Scan for the cell matching the given text and deliver its [x, y] coordinate at center. 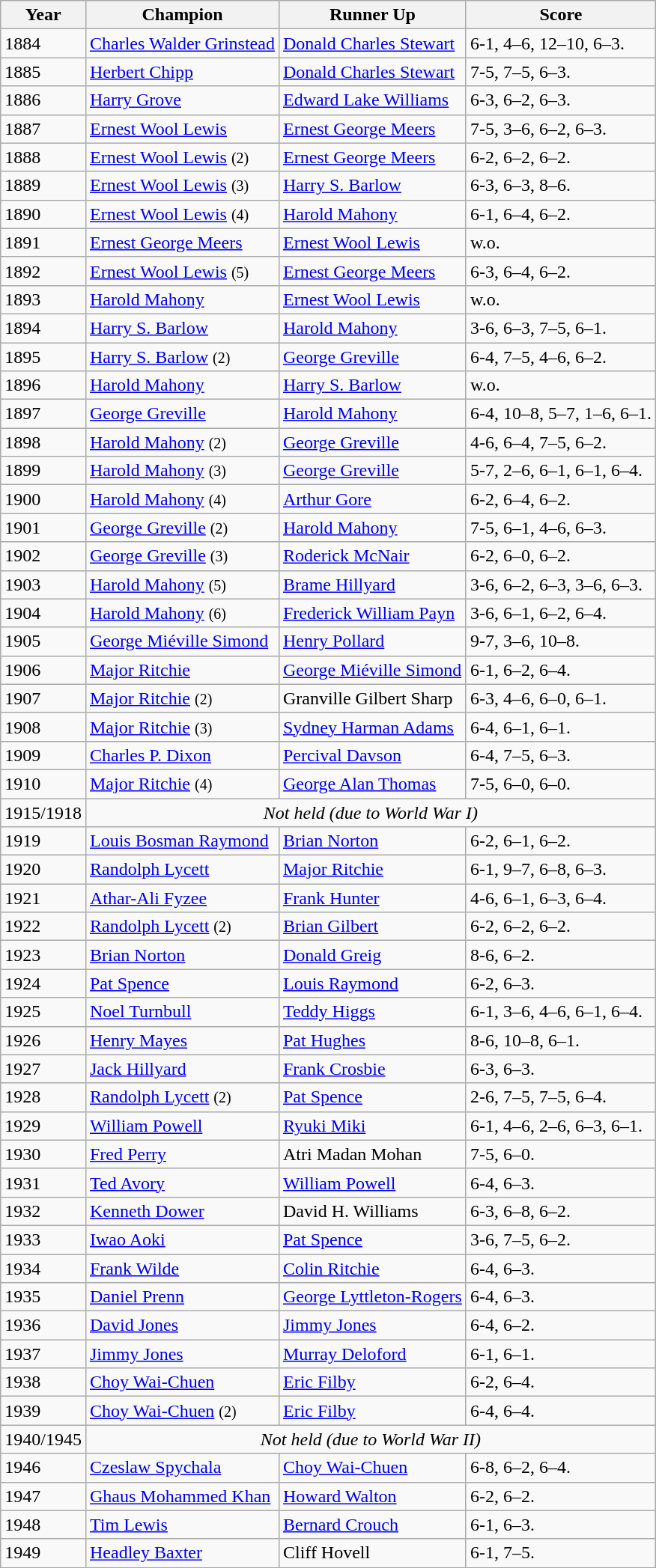
Louis Bosman Raymond [182, 841]
Pat Hughes [372, 1040]
George Lyttleton-Rogers [372, 1297]
Arthur Gore [372, 499]
Ghaus Mohammed Khan [182, 1496]
1887 [43, 129]
1909 [43, 755]
1928 [43, 1097]
1893 [43, 299]
6-3, 6–4, 6–2. [560, 271]
1896 [43, 385]
8-6, 10–8, 6–1. [560, 1040]
Noel Turnbull [182, 1012]
1904 [43, 613]
6-3, 6–3. [560, 1069]
1915/1918 [43, 812]
1907 [43, 698]
1922 [43, 927]
1936 [43, 1326]
Not held (due to World War I) [370, 812]
Howard Walton [372, 1496]
Cliff Hovell [372, 1553]
Ernest Wool Lewis (2) [182, 157]
Czeslaw Spychala [182, 1468]
1926 [43, 1040]
Kenneth Dower [182, 1211]
Runner Up [372, 15]
Edward Lake Williams [372, 100]
5-7, 2–6, 6–1, 6–1, 6–4. [560, 471]
1948 [43, 1525]
Teddy Higgs [372, 1012]
Herbert Chipp [182, 72]
6-4, 7–5, 6–3. [560, 755]
Granville Gilbert Sharp [372, 698]
1949 [43, 1553]
1923 [43, 955]
1895 [43, 357]
1938 [43, 1382]
6-4, 6–2. [560, 1326]
1946 [43, 1468]
1899 [43, 471]
Frank Crosbie [372, 1069]
Score [560, 15]
9-7, 3–6, 10–8. [560, 641]
Donald Greig [372, 955]
6-2, 6–4, 6–2. [560, 499]
1903 [43, 585]
6-4, 6–1, 6–1. [560, 727]
6-2, 6–3. [560, 983]
Champion [182, 15]
6-2, 6–4. [560, 1382]
6-1, 4–6, 2–6, 6–3, 6–1. [560, 1126]
Percival Davson [372, 755]
1931 [43, 1183]
Frederick William Payn [372, 613]
Harold Mahony (3) [182, 471]
3-6, 7–5, 6–2. [560, 1239]
1930 [43, 1154]
1933 [43, 1239]
1892 [43, 271]
1897 [43, 414]
Not held (due to World War II) [370, 1439]
Charles Walder Grinstead [182, 43]
1924 [43, 983]
6-2, 6–2. [560, 1496]
George Greville (2) [182, 528]
1921 [43, 898]
3-6, 6–1, 6–2, 6–4. [560, 613]
1947 [43, 1496]
1935 [43, 1297]
Harold Mahony (2) [182, 442]
6-1, 6–1. [560, 1354]
Henry Pollard [372, 641]
Harold Mahony (4) [182, 499]
Frank Wilde [182, 1269]
6-1, 6–3. [560, 1525]
1889 [43, 186]
8-6, 6–2. [560, 955]
Louis Raymond [372, 983]
Harold Mahony (5) [182, 585]
Iwao Aoki [182, 1239]
Randolph Lycett [182, 870]
Tim Lewis [182, 1525]
6-3, 6–2, 6–3. [560, 100]
Choy Wai-Chuen (2) [182, 1411]
3-6, 6–3, 7–5, 6–1. [560, 328]
6-2, 6–1, 6–2. [560, 841]
Year [43, 15]
1888 [43, 157]
7-5, 6–1, 4–6, 6–3. [560, 528]
7-5, 7–5, 6–3. [560, 72]
Brame Hillyard [372, 585]
1937 [43, 1354]
1886 [43, 100]
6-3, 6–3, 8–6. [560, 186]
Sydney Harman Adams [372, 727]
1940/1945 [43, 1439]
6-1, 3–6, 4–6, 6–1, 6–4. [560, 1012]
6-1, 4–6, 12–10, 6–3. [560, 43]
1906 [43, 670]
1939 [43, 1411]
1898 [43, 442]
Harold Mahony (6) [182, 613]
6-4, 7–5, 4–6, 6–2. [560, 357]
7-5, 6–0, 6–0. [560, 784]
1910 [43, 784]
1884 [43, 43]
6-4, 10–8, 5–7, 1–6, 6–1. [560, 414]
1890 [43, 214]
6-8, 6–2, 6–4. [560, 1468]
6-1, 7–5. [560, 1553]
Jack Hillyard [182, 1069]
1902 [43, 556]
Ted Avory [182, 1183]
1885 [43, 72]
Atri Madan Mohan [372, 1154]
6-4, 6–4. [560, 1411]
Ernest Wool Lewis (5) [182, 271]
2-6, 7–5, 7–5, 6–4. [560, 1097]
George Alan Thomas [372, 784]
Major Ritchie (2) [182, 698]
1932 [43, 1211]
4-6, 6–1, 6–3, 6–4. [560, 898]
1934 [43, 1269]
6-1, 6–2, 6–4. [560, 670]
1891 [43, 242]
Harry S. Barlow (2) [182, 357]
6-1, 9–7, 6–8, 6–3. [560, 870]
Brian Gilbert [372, 927]
1894 [43, 328]
David Jones [182, 1326]
Roderick McNair [372, 556]
6-1, 6–4, 6–2. [560, 214]
1901 [43, 528]
6-3, 6–8, 6–2. [560, 1211]
Daniel Prenn [182, 1297]
Headley Baxter [182, 1553]
Charles P. Dixon [182, 755]
Colin Ritchie [372, 1269]
1929 [43, 1126]
7-5, 6–0. [560, 1154]
1919 [43, 841]
David H. Williams [372, 1211]
1900 [43, 499]
Fred Perry [182, 1154]
6-2, 6–0, 6–2. [560, 556]
Ernest Wool Lewis (4) [182, 214]
1927 [43, 1069]
Athar-Ali Fyzee [182, 898]
4-6, 6–4, 7–5, 6–2. [560, 442]
Ernest Wool Lewis (3) [182, 186]
1920 [43, 870]
3-6, 6–2, 6–3, 3–6, 6–3. [560, 585]
1925 [43, 1012]
Ryuki Miki [372, 1126]
Harry Grove [182, 100]
George Greville (3) [182, 556]
Frank Hunter [372, 898]
6-3, 4–6, 6–0, 6–1. [560, 698]
Henry Mayes [182, 1040]
7-5, 3–6, 6–2, 6–3. [560, 129]
Bernard Crouch [372, 1525]
1905 [43, 641]
1908 [43, 727]
Major Ritchie (4) [182, 784]
Major Ritchie (3) [182, 727]
Murray Deloford [372, 1354]
